Extract the [X, Y] coordinate from the center of the cell holding the provided text.  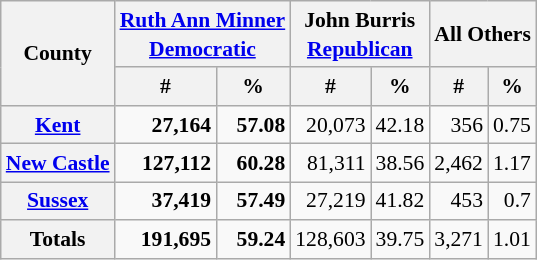
38.56 [400, 163]
128,603 [330, 239]
60.28 [253, 163]
County [58, 53]
1.01 [512, 239]
42.18 [400, 125]
27,164 [166, 125]
57.08 [253, 125]
John BurrisRepublican [360, 34]
2,462 [458, 163]
Kent [58, 125]
Totals [58, 239]
39.75 [400, 239]
1.17 [512, 163]
59.24 [253, 239]
20,073 [330, 125]
127,112 [166, 163]
453 [458, 201]
All Others [482, 34]
3,271 [458, 239]
Ruth Ann MinnerDemocratic [203, 34]
81,311 [330, 163]
57.49 [253, 201]
41.82 [400, 201]
27,219 [330, 201]
0.7 [512, 201]
Sussex [58, 201]
37,419 [166, 201]
0.75 [512, 125]
356 [458, 125]
New Castle [58, 163]
191,695 [166, 239]
